Pinpoint the cell where the given text exists, returning its [x, y] midpoint coordinate. 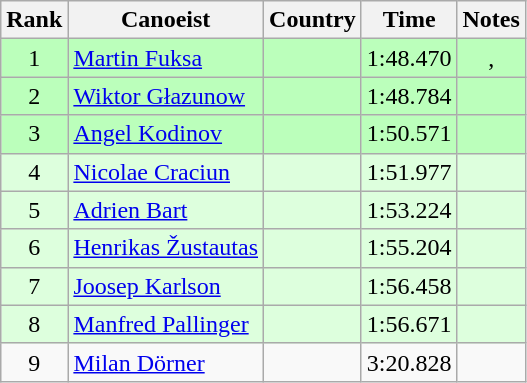
Martin Fuksa [166, 58]
Joosep Karlson [166, 286]
Nicolae Craciun [166, 172]
7 [34, 286]
Adrien Bart [166, 210]
Manfred Pallinger [166, 324]
1:51.977 [409, 172]
1 [34, 58]
Milan Dörner [166, 362]
1:56.671 [409, 324]
Angel Kodinov [166, 134]
1:50.571 [409, 134]
1:55.204 [409, 248]
Henrikas Žustautas [166, 248]
8 [34, 324]
1:48.470 [409, 58]
Wiktor Głazunow [166, 96]
1:56.458 [409, 286]
Country [313, 20]
Canoeist [166, 20]
, [491, 58]
3:20.828 [409, 362]
9 [34, 362]
3 [34, 134]
Notes [491, 20]
1:53.224 [409, 210]
2 [34, 96]
Rank [34, 20]
6 [34, 248]
Time [409, 20]
5 [34, 210]
4 [34, 172]
1:48.784 [409, 96]
